Return the (x, y) coordinate for the center point of the cell that contains the specified text.  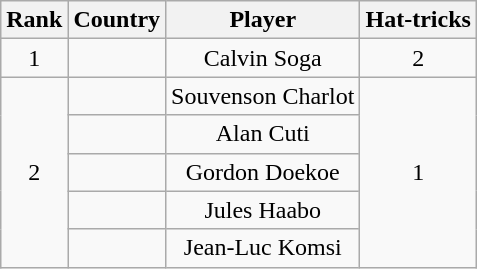
Souvenson Charlot (263, 96)
Hat-tricks (418, 20)
Alan Cuti (263, 134)
Country (117, 20)
Gordon Doekoe (263, 172)
Jules Haabo (263, 210)
Player (263, 20)
Rank (34, 20)
Jean-Luc Komsi (263, 248)
Calvin Soga (263, 58)
